Return [x, y] of the center of cell containing provided text 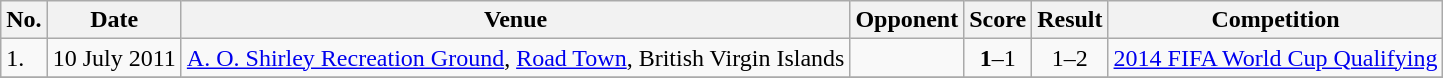
Date [114, 20]
2014 FIFA World Cup Qualifying [1276, 58]
10 July 2011 [114, 58]
Venue [516, 20]
Result [1070, 20]
Opponent [907, 20]
No. [24, 20]
Competition [1276, 20]
1–1 [998, 58]
Score [998, 20]
1–2 [1070, 58]
A. O. Shirley Recreation Ground, Road Town, British Virgin Islands [516, 58]
1. [24, 58]
